Return the (X, Y) coordinate for the center point of the cell that contains the specified text.  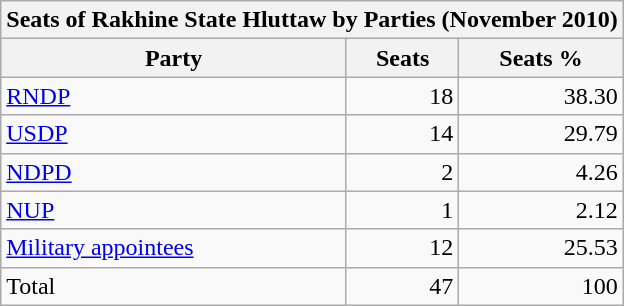
NDPD (174, 172)
Party (174, 58)
2 (402, 172)
USDP (174, 134)
RNDP (174, 96)
Seats of Rakhine State Hluttaw by Parties (November 2010) (312, 20)
14 (402, 134)
Seats % (542, 58)
18 (402, 96)
100 (542, 286)
2.12 (542, 210)
25.53 (542, 248)
38.30 (542, 96)
12 (402, 248)
NUP (174, 210)
4.26 (542, 172)
Seats (402, 58)
Total (174, 286)
47 (402, 286)
1 (402, 210)
29.79 (542, 134)
Military appointees (174, 248)
